From the cell containing the given text, extract its center point as (x, y) coordinate. 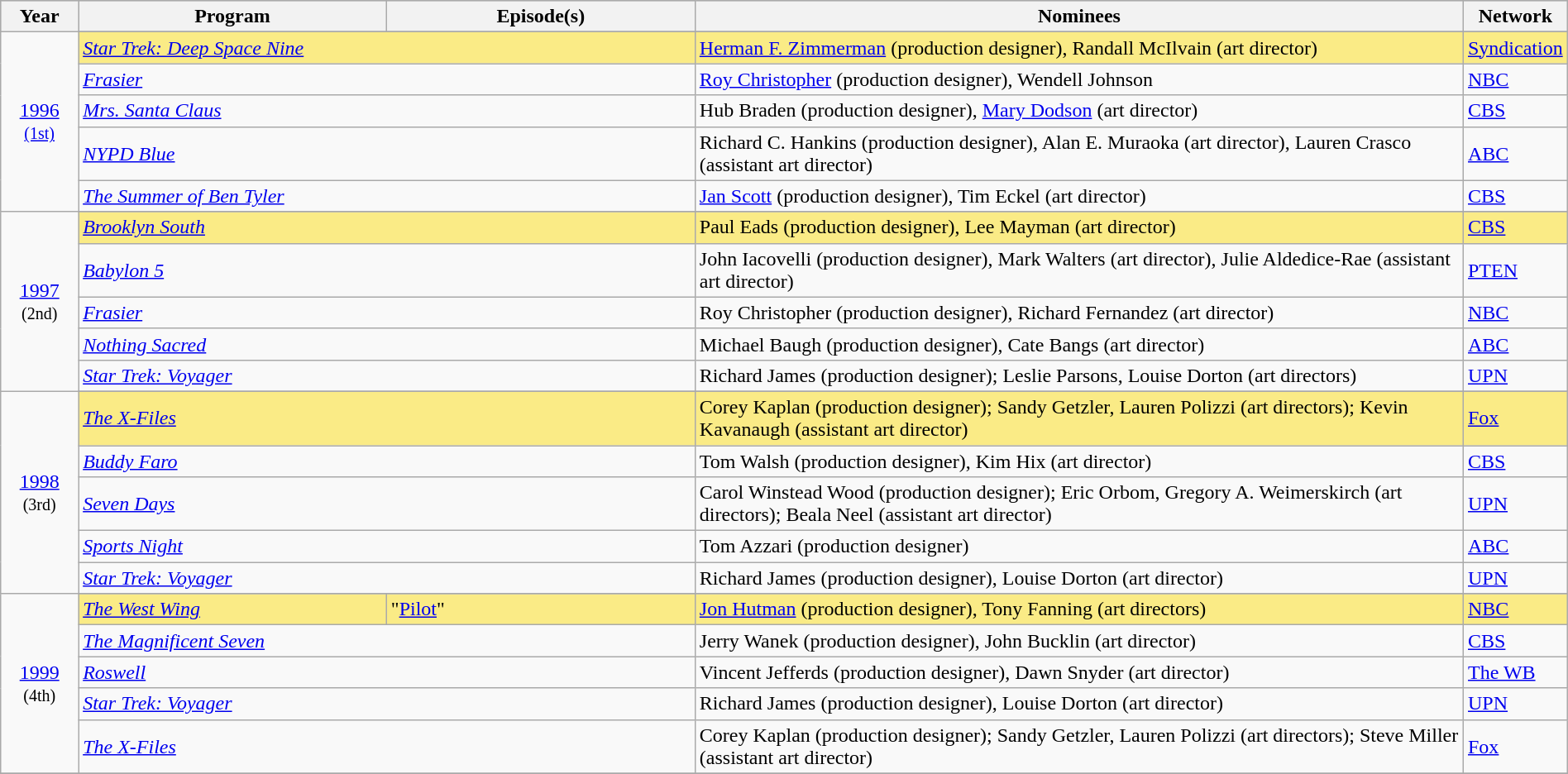
Buddy Faro (387, 461)
Jan Scott (production designer), Tim Eckel (art director) (1078, 196)
The West Wing (233, 609)
Tom Walsh (production designer), Kim Hix (art director) (1078, 461)
Richard C. Hankins (production designer), Alan E. Muraoka (art director), Lauren Crasco (assistant art director) (1078, 154)
Syndication (1515, 48)
Network (1515, 17)
Michael Baugh (production designer), Cate Bangs (art director) (1078, 344)
Nominees (1078, 17)
Sports Night (387, 547)
Tom Azzari (production designer) (1078, 547)
Hub Braden (production designer), Mary Dodson (art director) (1078, 111)
Year (40, 17)
Mrs. Santa Claus (387, 111)
The Magnificent Seven (387, 641)
Paul Eads (production designer), Lee Mayman (art director) (1078, 227)
Richard James (production designer); Leslie Parsons, Louise Dorton (art directors) (1078, 375)
Roy Christopher (production designer), Wendell Johnson (1078, 79)
Jerry Wanek (production designer), John Bucklin (art director) (1078, 641)
Carol Winstead Wood (production designer); Eric Orbom, Gregory A. Weimerskirch (art directors); Beala Neel (assistant art director) (1078, 504)
Roy Christopher (production designer), Richard Fernandez (art director) (1078, 313)
PTEN (1515, 270)
Program (233, 17)
"Pilot" (541, 609)
Star Trek: Deep Space Nine (387, 48)
The Summer of Ben Tyler (387, 196)
1998(3rd) (40, 492)
1996(1st) (40, 122)
Herman F. Zimmerman (production designer), Randall McIlvain (art director) (1078, 48)
Episode(s) (541, 17)
Roswell (387, 672)
Corey Kaplan (production designer); Sandy Getzler, Lauren Polizzi (art directors); Kevin Kavanaugh (assistant art director) (1078, 418)
1997(2nd) (40, 301)
Jon Hutman (production designer), Tony Fanning (art directors) (1078, 609)
Vincent Jefferds (production designer), Dawn Snyder (art director) (1078, 672)
John Iacovelli (production designer), Mark Walters (art director), Julie Aldedice-Rae (assistant art director) (1078, 270)
The WB (1515, 672)
1999(4th) (40, 683)
Nothing Sacred (387, 344)
Brooklyn South (387, 227)
NYPD Blue (387, 154)
Corey Kaplan (production designer); Sandy Getzler, Lauren Polizzi (art directors); Steve Miller (assistant art director) (1078, 746)
Babylon 5 (387, 270)
Seven Days (387, 504)
